Identify which cell holds the provided text, then report its [x, y] central coordinate. 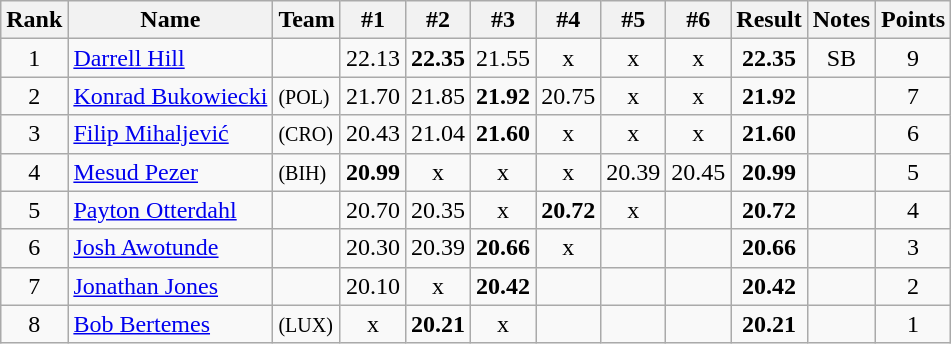
#3 [504, 20]
Jonathan Jones [170, 286]
Notes [841, 20]
8 [34, 324]
#4 [568, 20]
20.30 [372, 248]
Filip Mihaljević [170, 134]
20.75 [568, 96]
Name [170, 20]
20.43 [372, 134]
Rank [34, 20]
Points [914, 20]
22.13 [372, 58]
#6 [698, 20]
20.45 [698, 172]
21.04 [438, 134]
Bob Bertemes [170, 324]
Team [307, 20]
21.55 [504, 58]
(LUX) [307, 324]
21.70 [372, 96]
21.85 [438, 96]
#1 [372, 20]
(BIH) [307, 172]
Konrad Bukowiecki [170, 96]
Darrell Hill [170, 58]
SB [841, 58]
20.70 [372, 210]
(POL) [307, 96]
(CRO) [307, 134]
#2 [438, 20]
#5 [634, 20]
Result [769, 20]
Josh Awotunde [170, 248]
Payton Otterdahl [170, 210]
20.35 [438, 210]
Mesud Pezer [170, 172]
9 [914, 58]
20.10 [372, 286]
